Search for the cell housing the specified text and yield its [X, Y] center coordinate. 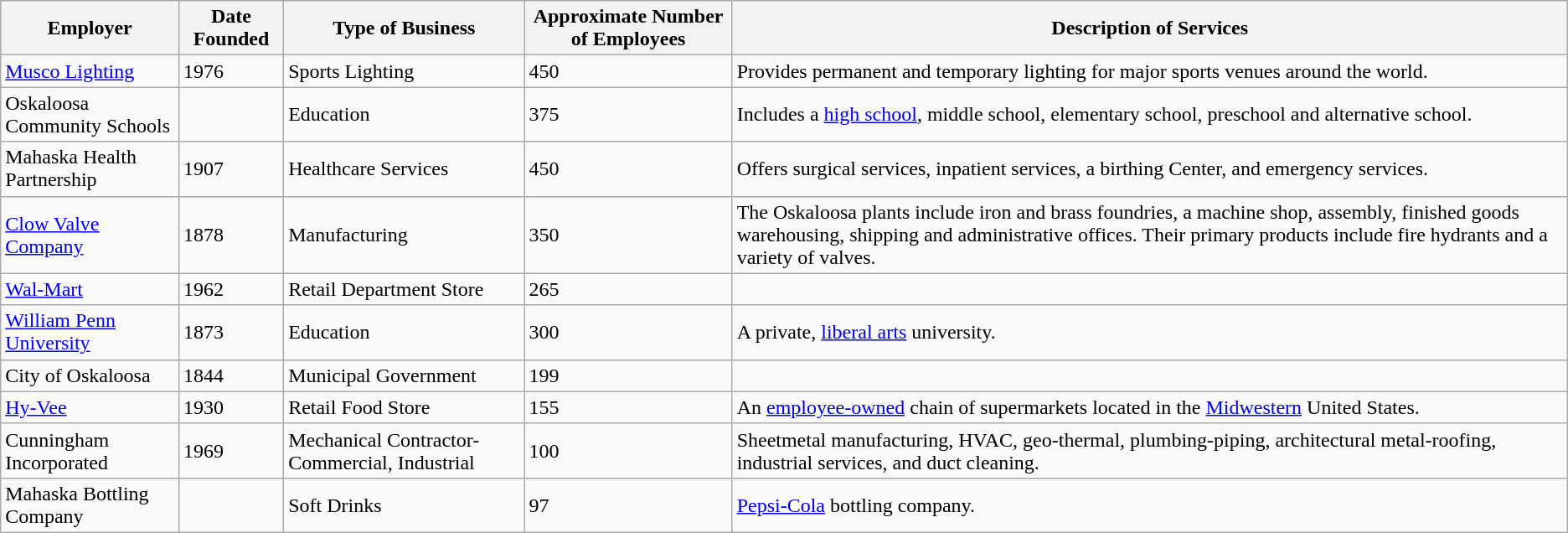
265 [628, 289]
Offers surgical services, inpatient services, a birthing Center, and emergency services. [1149, 169]
1907 [231, 169]
Soft Drinks [404, 505]
Manufacturing [404, 235]
1969 [231, 451]
199 [628, 375]
1844 [231, 375]
Cunningham Incorporated [90, 451]
1878 [231, 235]
Mahaska Health Partnership [90, 169]
375 [628, 114]
1976 [231, 71]
Pepsi-Cola bottling company. [1149, 505]
350 [628, 235]
155 [628, 407]
Wal-Mart [90, 289]
Type of Business [404, 28]
Includes a high school, middle school, elementary school, preschool and alternative school. [1149, 114]
Sports Lighting [404, 71]
Provides permanent and temporary lighting for major sports venues around the world. [1149, 71]
Approximate Number of Employees [628, 28]
1930 [231, 407]
Description of Services [1149, 28]
97 [628, 505]
Oskaloosa Community Schools [90, 114]
Healthcare Services [404, 169]
Municipal Government [404, 375]
100 [628, 451]
Musco Lighting [90, 71]
Date Founded [231, 28]
Retail Food Store [404, 407]
A private, liberal arts university. [1149, 332]
Clow Valve Company [90, 235]
Sheetmetal manufacturing, HVAC, geo-thermal, plumbing-piping, architectural metal-roofing, industrial services, and duct cleaning. [1149, 451]
Mahaska Bottling Company [90, 505]
1962 [231, 289]
1873 [231, 332]
Mechanical Contractor-Commercial, Industrial [404, 451]
An employee-owned chain of supermarkets located in the Midwestern United States. [1149, 407]
Employer [90, 28]
300 [628, 332]
Hy-Vee [90, 407]
Retail Department Store [404, 289]
City of Oskaloosa [90, 375]
William Penn University [90, 332]
